Determine the [x, y] coordinate at the center of the cell enclosing the given text.  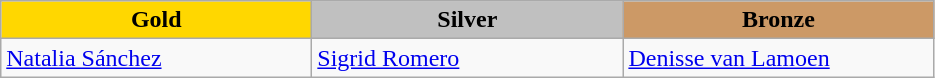
Sigrid Romero [468, 58]
Gold [156, 20]
Natalia Sánchez [156, 58]
Silver [468, 20]
Bronze [778, 20]
Denisse van Lamoen [778, 58]
